Capture the cell that displays the provided text and extract its [X, Y] central coordinate. 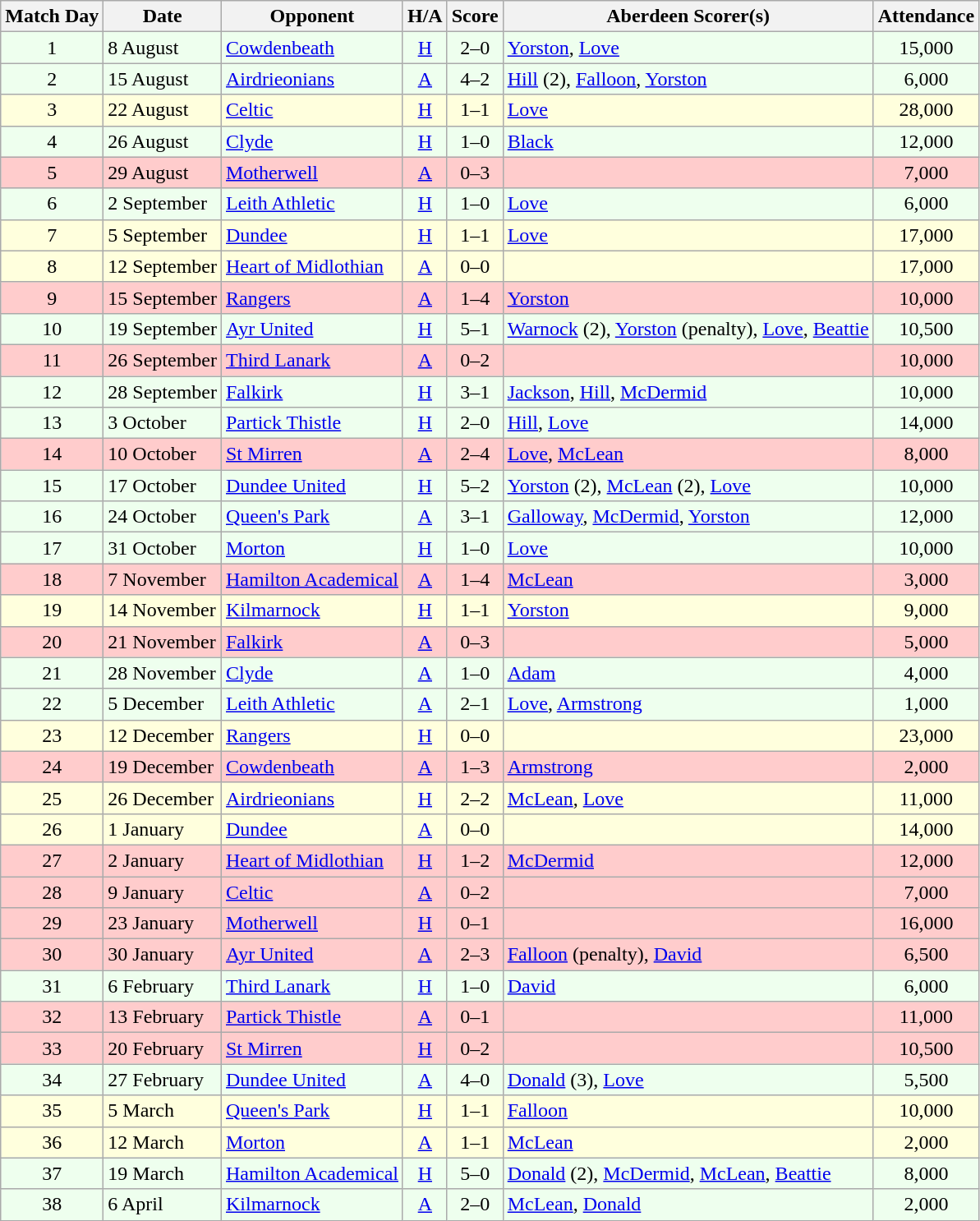
2–3 [475, 955]
31 [53, 986]
David [688, 986]
Donald (3), Love [688, 1080]
12 December [163, 735]
19 [53, 610]
28,000 [926, 110]
27 February [163, 1080]
12 September [163, 266]
22 [53, 704]
8 [53, 266]
3,000 [926, 579]
16,000 [926, 924]
17 [53, 548]
3 [53, 110]
4–0 [475, 1080]
25 [53, 798]
Attendance [926, 16]
15 August [163, 79]
38 [53, 1205]
Love, Armstrong [688, 704]
Warnock (2), Yorston (penalty), Love, Beattie [688, 329]
1 [53, 48]
7 November [163, 579]
3 October [163, 423]
2 September [163, 204]
9 [53, 297]
24 [53, 767]
26 December [163, 798]
23 [53, 735]
36 [53, 1142]
19 December [163, 767]
1,000 [926, 704]
21 [53, 673]
2–1 [475, 704]
5–1 [475, 329]
15 September [163, 297]
26 [53, 829]
22 August [163, 110]
Date [163, 16]
Adam [688, 673]
4–2 [475, 79]
30 January [163, 955]
2–2 [475, 798]
14 November [163, 610]
Falloon (penalty), David [688, 955]
26 September [163, 360]
16 [53, 517]
15,000 [926, 48]
29 August [163, 173]
Yorston, Love [688, 48]
Jackson, Hill, McDermid [688, 392]
23,000 [926, 735]
4 [53, 141]
McLean, Love [688, 798]
Armstrong [688, 767]
6 [53, 204]
9 January [163, 892]
Falloon [688, 1111]
27 [53, 860]
Donald (2), McDermid, McLean, Beattie [688, 1173]
2 [53, 79]
2 January [163, 860]
19 September [163, 329]
10 October [163, 454]
7 [53, 235]
Love, McLean [688, 454]
2–4 [475, 454]
Score [475, 16]
29 [53, 924]
21 November [163, 642]
5,000 [926, 642]
Hill (2), Falloon, Yorston [688, 79]
28 September [163, 392]
Aberdeen Scorer(s) [688, 16]
6 April [163, 1205]
20 [53, 642]
Galloway, McDermid, Yorston [688, 517]
17 October [163, 486]
Hill, Love [688, 423]
35 [53, 1111]
4,000 [926, 673]
28 [53, 892]
Opponent [312, 16]
24 October [163, 517]
5 [53, 173]
6 February [163, 986]
19 March [163, 1173]
11 [53, 360]
McDermid [688, 860]
10 [53, 329]
Yorston (2), McLean (2), Love [688, 486]
13 February [163, 1017]
5–0 [475, 1173]
32 [53, 1017]
1 January [163, 829]
26 August [163, 141]
5 September [163, 235]
9,000 [926, 610]
31 October [163, 548]
14 [53, 454]
30 [53, 955]
33 [53, 1048]
20 February [163, 1048]
8 August [163, 48]
1–2 [475, 860]
Black [688, 141]
5,500 [926, 1080]
13 [53, 423]
H/A [425, 16]
Match Day [53, 16]
5–2 [475, 486]
18 [53, 579]
5 December [163, 704]
34 [53, 1080]
6,500 [926, 955]
5 March [163, 1111]
23 January [163, 924]
28 November [163, 673]
37 [53, 1173]
1–3 [475, 767]
McLean, Donald [688, 1205]
12 [53, 392]
15 [53, 486]
12 March [163, 1142]
